From the cell containing the given text, extract its center point as [X, Y] coordinate. 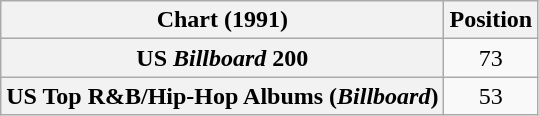
US Billboard 200 [222, 58]
US Top R&B/Hip-Hop Albums (Billboard) [222, 96]
73 [491, 58]
53 [491, 96]
Position [491, 20]
Chart (1991) [222, 20]
